For the text-containing cell, return its midpoint in [x, y] coordinate format. 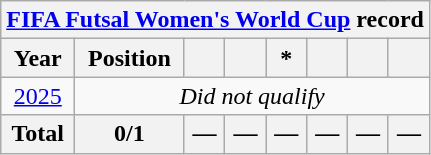
FIFA Futsal Women's World Cup record [216, 20]
Total [38, 134]
* [286, 58]
Year [38, 58]
0/1 [130, 134]
Position [130, 58]
Did not qualify [252, 96]
2025 [38, 96]
